Return the (X, Y) coordinate for the center point of the cell that contains the specified text.  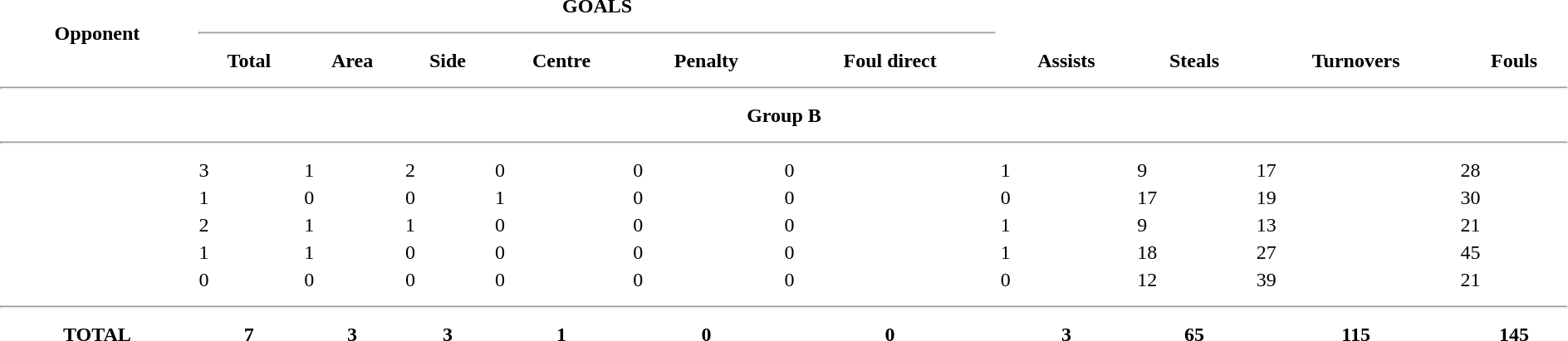
Side (447, 61)
Area (352, 61)
12 (1194, 280)
Foul direct (890, 61)
Centre (561, 61)
13 (1355, 225)
18 (1194, 252)
27 (1355, 252)
Total (249, 61)
39 (1355, 280)
Penalty (706, 61)
3 (249, 170)
19 (1355, 197)
